Identify which cell holds the provided text, then report its [X, Y] central coordinate. 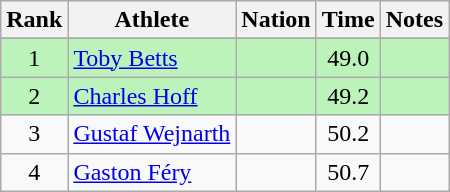
50.2 [348, 134]
Athlete [152, 20]
Gaston Féry [152, 172]
Toby Betts [152, 58]
Time [348, 20]
1 [34, 58]
50.7 [348, 172]
49.2 [348, 96]
Rank [34, 20]
2 [34, 96]
4 [34, 172]
Gustaf Wejnarth [152, 134]
3 [34, 134]
Notes [414, 20]
Nation [276, 20]
49.0 [348, 58]
Charles Hoff [152, 96]
